Detect which cell encompasses the target text, then output its (x, y) center coordinate. 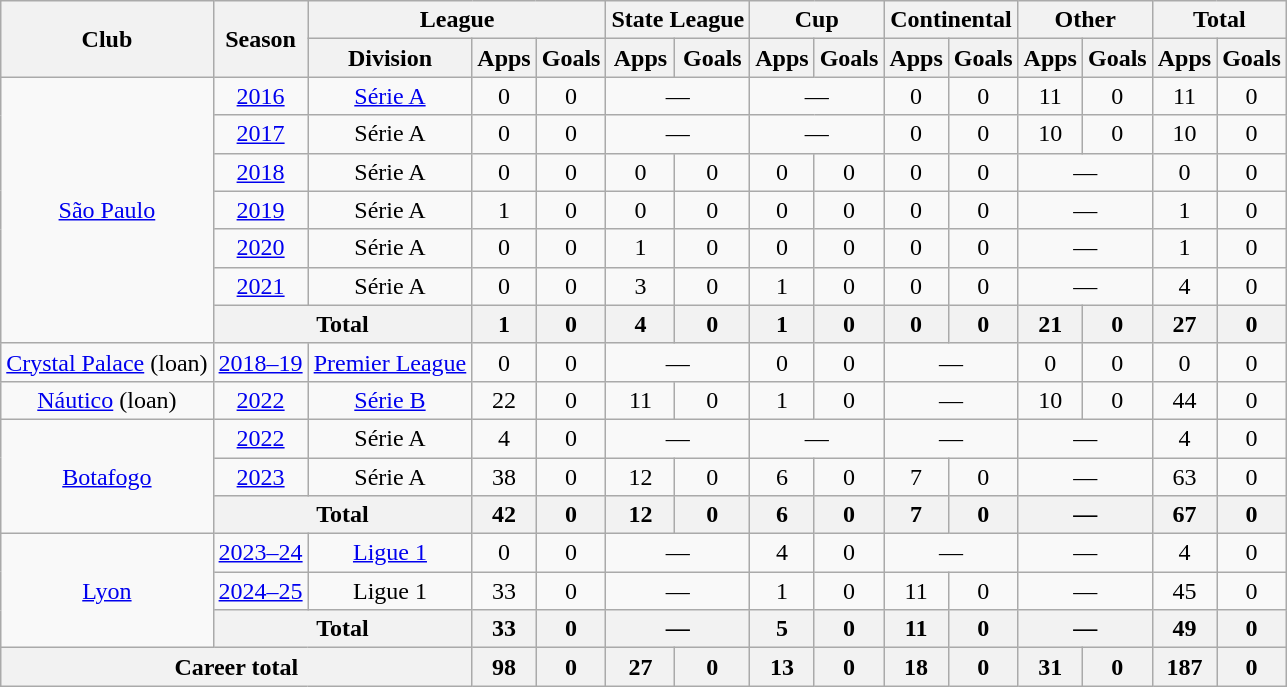
45 (1184, 591)
Season (260, 39)
State League (678, 20)
2023 (260, 477)
67 (1184, 515)
Crystal Palace (loan) (107, 362)
Botafogo (107, 476)
Club (107, 39)
Career total (236, 667)
2017 (260, 134)
League (457, 20)
2020 (260, 248)
187 (1184, 667)
2024–25 (260, 591)
2023–24 (260, 553)
Cup (817, 20)
18 (916, 667)
Other (1085, 20)
2018 (260, 172)
49 (1184, 629)
Série B (390, 400)
2021 (260, 286)
22 (504, 400)
21 (1050, 324)
2016 (260, 96)
3 (640, 286)
Continental (951, 20)
São Paulo (107, 210)
98 (504, 667)
5 (782, 629)
44 (1184, 400)
31 (1050, 667)
63 (1184, 477)
Lyon (107, 591)
Division (390, 58)
2019 (260, 210)
13 (782, 667)
Premier League (390, 362)
42 (504, 515)
38 (504, 477)
2018–19 (260, 362)
Náutico (loan) (107, 400)
